For the text-containing cell, return its midpoint in [x, y] coordinate format. 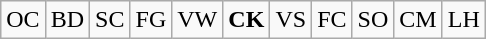
LH [464, 20]
CK [246, 20]
SC [110, 20]
OC [23, 20]
BD [67, 20]
FC [332, 20]
CM [418, 20]
SO [373, 20]
FG [151, 20]
VW [198, 20]
VS [291, 20]
